Extract the (x, y) coordinate from the center of the cell holding the provided text.  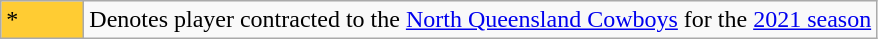
Denotes player contracted to the North Queensland Cowboys for the 2021 season (480, 20)
* (42, 20)
